Search for the cell housing the specified text and yield its (X, Y) center coordinate. 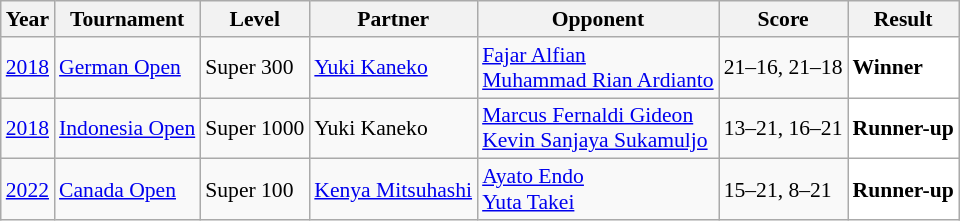
2022 (28, 190)
German Open (127, 68)
Indonesia Open (127, 128)
Marcus Fernaldi Gideon Kevin Sanjaya Sukamuljo (598, 128)
Partner (393, 19)
Super 100 (254, 190)
Super 1000 (254, 128)
Winner (904, 68)
Fajar Alfian Muhammad Rian Ardianto (598, 68)
21–16, 21–18 (784, 68)
15–21, 8–21 (784, 190)
Score (784, 19)
13–21, 16–21 (784, 128)
Kenya Mitsuhashi (393, 190)
Tournament (127, 19)
Opponent (598, 19)
Level (254, 19)
Year (28, 19)
Canada Open (127, 190)
Ayato Endo Yuta Takei (598, 190)
Result (904, 19)
Super 300 (254, 68)
